From the cell containing the given text, extract its center point as [x, y] coordinate. 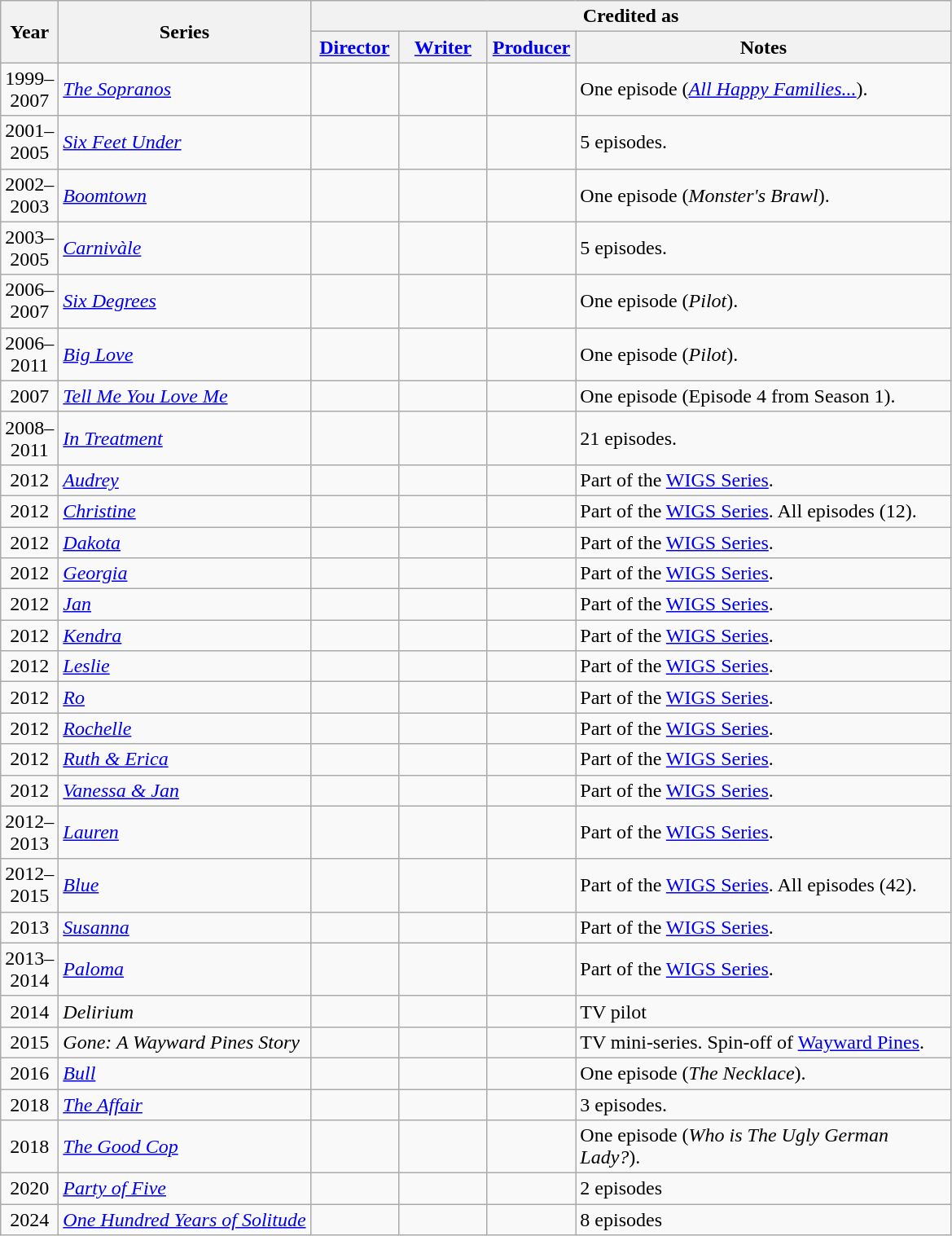
Six Degrees [184, 301]
Notes [764, 47]
2012–2013 [29, 833]
Credited as [630, 16]
One episode (Who is The Ugly German Lady?). [764, 1147]
Lauren [184, 833]
Writer [443, 47]
Party of Five [184, 1189]
8 episodes [764, 1220]
Tell Me You Love Me [184, 396]
Georgia [184, 574]
Audrey [184, 480]
21 episodes. [764, 438]
Carnivàle [184, 248]
1999–2007 [29, 90]
Leslie [184, 666]
Big Love [184, 354]
Series [184, 32]
2013–2014 [29, 970]
One episode (The Necklace). [764, 1073]
Part of the WIGS Series. All episodes (42). [764, 885]
2020 [29, 1189]
Director [355, 47]
2002–2003 [29, 196]
Vanessa & Jan [184, 790]
2007 [29, 396]
Boomtown [184, 196]
Paloma [184, 970]
TV pilot [764, 1011]
Jan [184, 605]
2013 [29, 927]
Blue [184, 885]
The Good Cop [184, 1147]
Ruth & Erica [184, 759]
Year [29, 32]
2006–2007 [29, 301]
2012–2015 [29, 885]
Susanna [184, 927]
Delirium [184, 1011]
Dakota [184, 542]
3 episodes. [764, 1104]
Producer [531, 47]
One episode (Episode 4 from Season 1). [764, 396]
One episode (All Happy Families...). [764, 90]
One episode (Monster's Brawl). [764, 196]
2016 [29, 1073]
Rochelle [184, 728]
Part of the WIGS Series. All episodes (12). [764, 511]
TV mini-series. Spin-off of Wayward Pines. [764, 1042]
2006–2011 [29, 354]
2001–2005 [29, 142]
2014 [29, 1011]
2003–2005 [29, 248]
Ro [184, 697]
Kendra [184, 636]
Bull [184, 1073]
2 episodes [764, 1189]
2015 [29, 1042]
One Hundred Years of Solitude [184, 1220]
Christine [184, 511]
Gone: A Wayward Pines Story [184, 1042]
2008–2011 [29, 438]
The Affair [184, 1104]
In Treatment [184, 438]
2024 [29, 1220]
Six Feet Under [184, 142]
The Sopranos [184, 90]
